Search for the cell housing the specified text and yield its [X, Y] center coordinate. 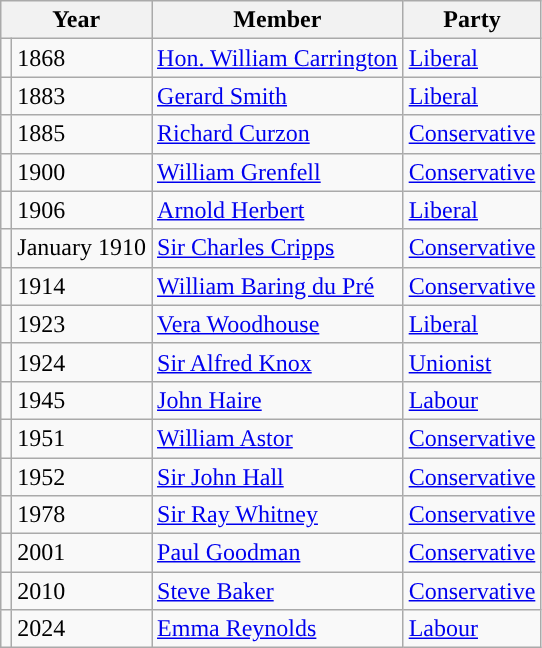
1906 [82, 210]
January 1910 [82, 248]
1978 [82, 515]
1923 [82, 324]
Emma Reynolds [278, 629]
1945 [82, 400]
Sir Alfred Knox [278, 362]
William Baring du Pré [278, 286]
Year [76, 20]
Sir Charles Cripps [278, 248]
Unionist [472, 362]
Party [472, 20]
2010 [82, 591]
Paul Goodman [278, 553]
Gerard Smith [278, 96]
1952 [82, 477]
1924 [82, 362]
Steve Baker [278, 591]
William Astor [278, 438]
John Haire [278, 400]
2024 [82, 629]
1951 [82, 438]
Sir John Hall [278, 477]
2001 [82, 553]
Sir Ray Whitney [278, 515]
1868 [82, 58]
1885 [82, 134]
Member [278, 20]
Arnold Herbert [278, 210]
1900 [82, 172]
Richard Curzon [278, 134]
Hon. William Carrington [278, 58]
1883 [82, 96]
1914 [82, 286]
William Grenfell [278, 172]
Vera Woodhouse [278, 324]
